Identify which cell holds the provided text, then report its (X, Y) central coordinate. 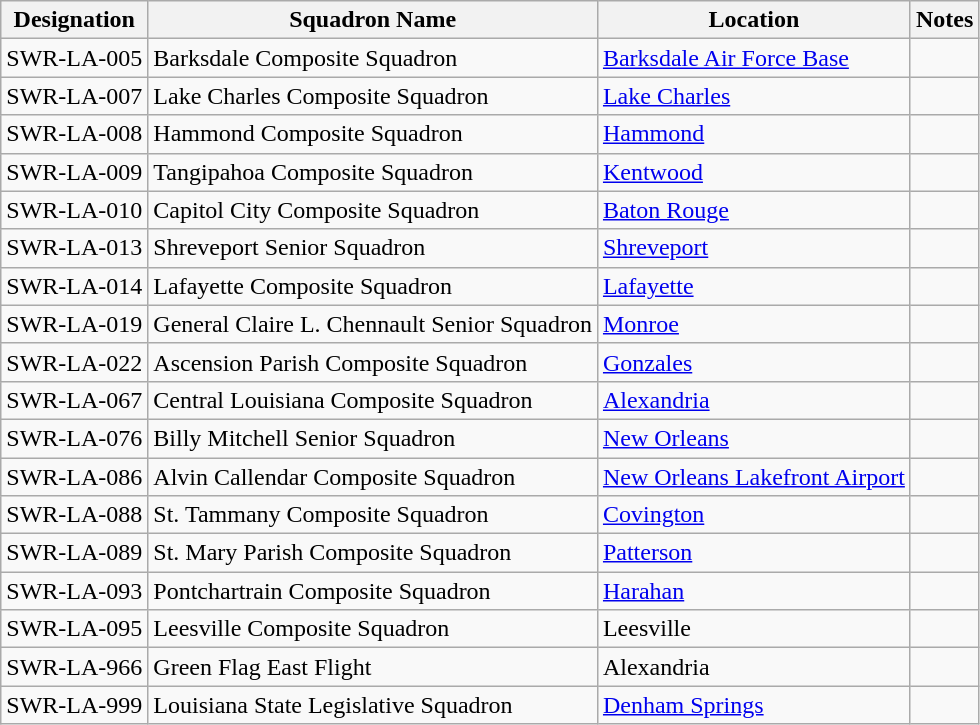
Capitol City Composite Squadron (373, 210)
SWR-LA-007 (74, 96)
SWR-LA-093 (74, 591)
SWR-LA-010 (74, 210)
New Orleans Lakefront Airport (754, 477)
SWR-LA-067 (74, 400)
SWR-LA-005 (74, 58)
Lafayette Composite Squadron (373, 286)
Alvin Callendar Composite Squadron (373, 477)
SWR-LA-088 (74, 515)
Squadron Name (373, 20)
SWR-LA-013 (74, 248)
SWR-LA-009 (74, 172)
Louisiana State Legislative Squadron (373, 705)
Tangipahoa Composite Squadron (373, 172)
SWR-LA-086 (74, 477)
Lake Charles Composite Squadron (373, 96)
Green Flag East Flight (373, 667)
Shreveport Senior Squadron (373, 248)
Central Louisiana Composite Squadron (373, 400)
Baton Rouge (754, 210)
New Orleans (754, 438)
Leesville (754, 629)
Gonzales (754, 362)
St. Mary Parish Composite Squadron (373, 553)
Leesville Composite Squadron (373, 629)
Hammond Composite Squadron (373, 134)
General Claire L. Chennault Senior Squadron (373, 324)
Kentwood (754, 172)
SWR-LA-022 (74, 362)
Lafayette (754, 286)
SWR-LA-089 (74, 553)
Covington (754, 515)
Monroe (754, 324)
SWR-LA-966 (74, 667)
Patterson (754, 553)
SWR-LA-095 (74, 629)
Designation (74, 20)
Notes (944, 20)
Ascension Parish Composite Squadron (373, 362)
SWR-LA-008 (74, 134)
Lake Charles (754, 96)
Harahan (754, 591)
SWR-LA-019 (74, 324)
SWR-LA-014 (74, 286)
Hammond (754, 134)
St. Tammany Composite Squadron (373, 515)
Pontchartrain Composite Squadron (373, 591)
Shreveport (754, 248)
SWR-LA-076 (74, 438)
Barksdale Air Force Base (754, 58)
Location (754, 20)
SWR-LA-999 (74, 705)
Billy Mitchell Senior Squadron (373, 438)
Denham Springs (754, 705)
Barksdale Composite Squadron (373, 58)
